Locate the cell with the specified text and output its [x, y] center coordinate. 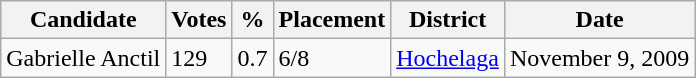
129 [199, 58]
% [252, 20]
Votes [199, 20]
Hochelaga [448, 58]
6/8 [332, 58]
Candidate [84, 20]
0.7 [252, 58]
November 9, 2009 [599, 58]
District [448, 20]
Gabrielle Anctil [84, 58]
Placement [332, 20]
Date [599, 20]
